Locate the cell with the specified text and output its [x, y] center coordinate. 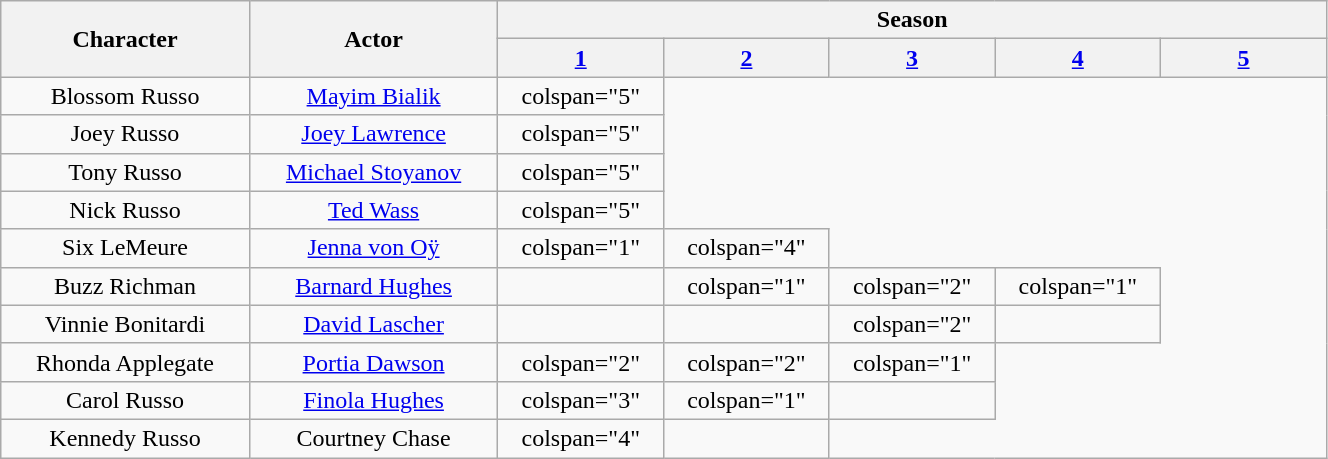
5 [1244, 58]
Barnard Hughes [374, 286]
Rhonda Applegate [126, 362]
Ted Wass [374, 210]
Jenna von Oÿ [374, 248]
3 [912, 58]
Michael Stoyanov [374, 172]
Joey Lawrence [374, 134]
colspan="3" [581, 400]
Actor [374, 39]
Nick Russo [126, 210]
2 [747, 58]
Vinnie Bonitardi [126, 324]
Tony Russo [126, 172]
Mayim Bialik [374, 96]
Character [126, 39]
Buzz Richman [126, 286]
4 [1078, 58]
Finola Hughes [374, 400]
Kennedy Russo [126, 438]
Season [912, 20]
1 [581, 58]
Carol Russo [126, 400]
Blossom Russo [126, 96]
Courtney Chase [374, 438]
Joey Russo [126, 134]
David Lascher [374, 324]
Portia Dawson [374, 362]
Six LeMeure [126, 248]
